For the text-containing cell, return its midpoint in [x, y] coordinate format. 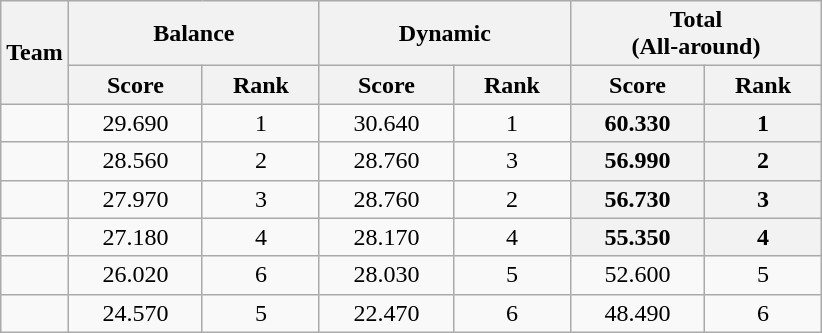
56.730 [637, 199]
55.350 [637, 237]
24.570 [135, 313]
60.330 [637, 123]
26.020 [135, 275]
28.560 [135, 161]
Team [35, 52]
29.690 [135, 123]
52.600 [637, 275]
Dynamic [444, 34]
Balance [194, 34]
27.970 [135, 199]
27.180 [135, 237]
30.640 [386, 123]
56.990 [637, 161]
28.170 [386, 237]
48.490 [637, 313]
Total(All-around) [696, 34]
22.470 [386, 313]
28.030 [386, 275]
